Return the (x, y) coordinate for the center point of the cell that contains the specified text.  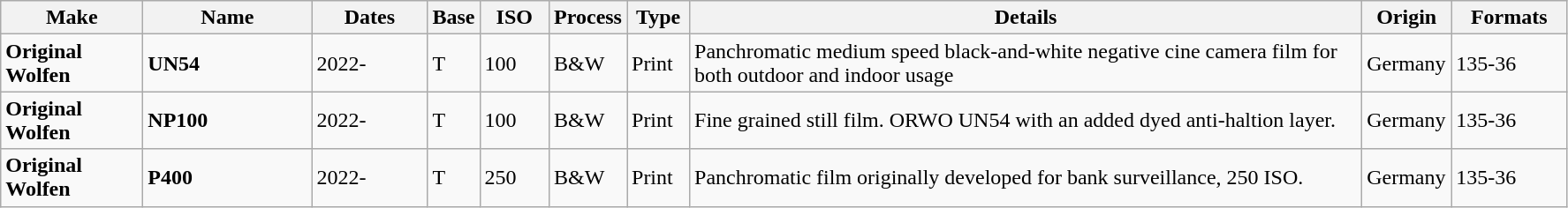
Make (72, 18)
Origin (1406, 18)
Panchromatic film originally developed for bank surveillance, 250 ISO. (1026, 178)
UN54 (228, 63)
Name (228, 18)
Details (1026, 18)
Base (454, 18)
ISO (514, 18)
Process (588, 18)
Fine grained still film. ORWO UN54 with an added dyed anti-haltion layer. (1026, 120)
Formats (1509, 18)
Type (659, 18)
P400 (228, 178)
NP100 (228, 120)
Dates (369, 18)
Panchromatic medium speed black-and-white negative cine camera film for both outdoor and indoor usage (1026, 63)
250 (514, 178)
